Find where the given text appears and provide that cell's center as (x, y) coordinate. 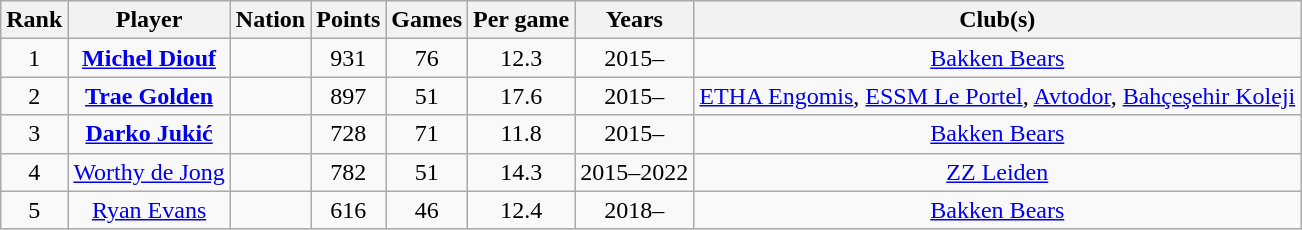
12.4 (522, 210)
76 (427, 58)
2 (34, 96)
Per game (522, 20)
ETHA Engomis, ESSM Le Portel, Avtodor, Bahçeşehir Koleji (998, 96)
Player (149, 20)
1 (34, 58)
14.3 (522, 172)
Club(s) (998, 20)
2015–2022 (634, 172)
Ryan Evans (149, 210)
782 (348, 172)
616 (348, 210)
Rank (34, 20)
ZZ Leiden (998, 172)
Points (348, 20)
931 (348, 58)
897 (348, 96)
Michel Diouf (149, 58)
3 (34, 134)
Games (427, 20)
Trae Golden (149, 96)
2018– (634, 210)
17.6 (522, 96)
4 (34, 172)
11.8 (522, 134)
5 (34, 210)
71 (427, 134)
Nation (270, 20)
46 (427, 210)
Darko Jukić (149, 134)
Worthy de Jong (149, 172)
Years (634, 20)
12.3 (522, 58)
728 (348, 134)
